Output the (x, y) coordinate of the center of the cell containing the given text.  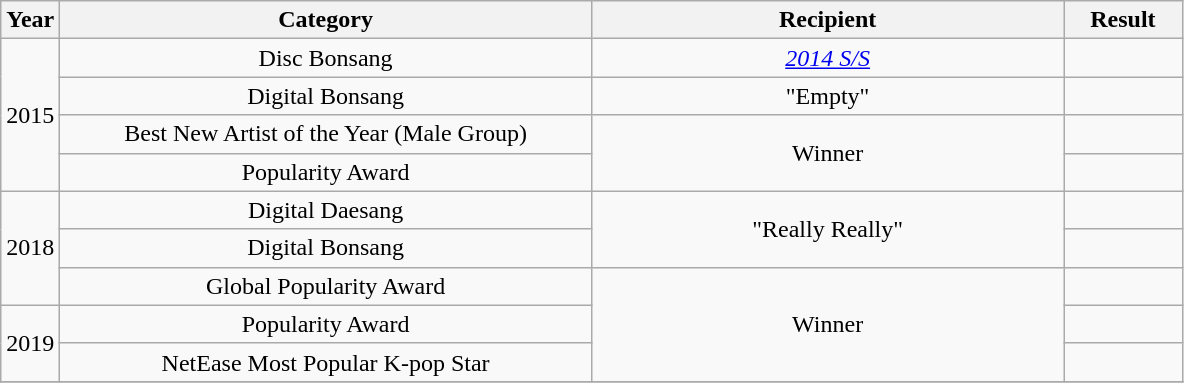
"Empty" (827, 96)
Recipient (827, 20)
Digital Daesang (326, 210)
"Really Really" (827, 229)
Year (30, 20)
NetEase Most Popular K-pop Star (326, 362)
2015 (30, 115)
Result (1123, 20)
Category (326, 20)
2018 (30, 248)
Disc Bonsang (326, 58)
2019 (30, 343)
2014 S/S (827, 58)
Global Popularity Award (326, 286)
Best New Artist of the Year (Male Group) (326, 134)
